For the text-containing cell, return its midpoint in [x, y] coordinate format. 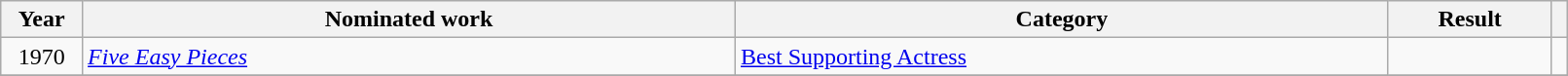
Result [1470, 19]
Year [42, 19]
Nominated work [409, 19]
Category [1061, 19]
1970 [42, 57]
Best Supporting Actress [1061, 57]
Five Easy Pieces [409, 57]
